Output the [x, y] coordinate of the center of the cell containing the given text.  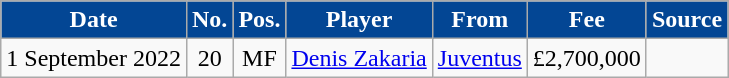
Fee [586, 20]
No. [209, 20]
Player [359, 20]
Source [686, 20]
From [480, 20]
£2,700,000 [586, 58]
MF [260, 58]
20 [209, 58]
Date [94, 20]
Pos. [260, 20]
1 September 2022 [94, 58]
Juventus [480, 58]
Denis Zakaria [359, 58]
